Return (x, y) of the center of cell containing provided text 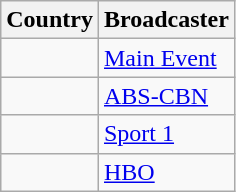
HBO (166, 172)
Broadcaster (166, 20)
ABS-CBN (166, 96)
Country (50, 20)
Main Event (166, 58)
Sport 1 (166, 134)
